Determine the [X, Y] coordinate at the center of the cell enclosing the given text.  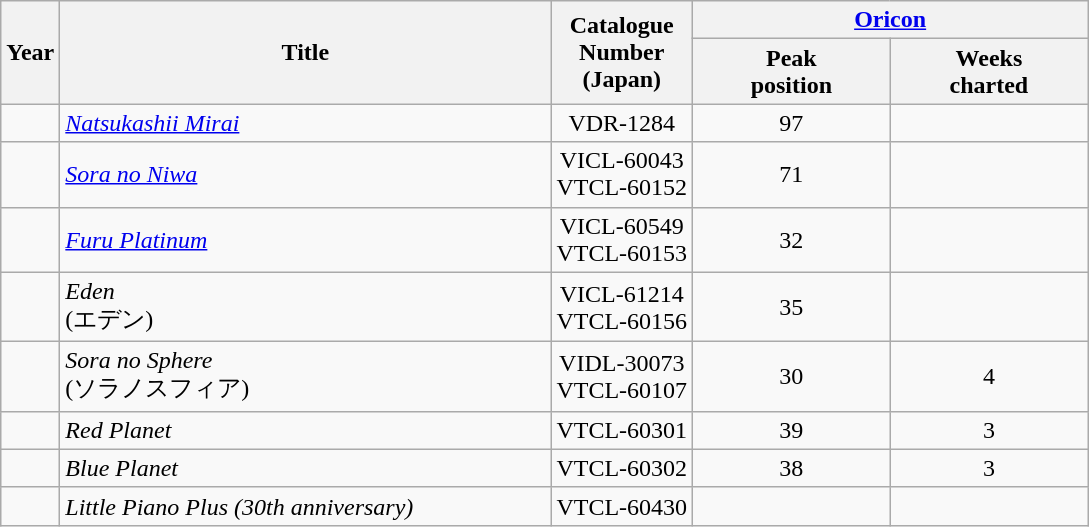
Peakposition [792, 72]
Year [30, 52]
Weeks charted [989, 72]
Natsukashii Mirai [306, 123]
4 [989, 377]
38 [792, 468]
VIDL-30073VTCL-60107 [622, 377]
VICL-60549VTCL-60153 [622, 240]
35 [792, 307]
VDR-1284 [622, 123]
VTCL-60302 [622, 468]
VICL-60043VTCL-60152 [622, 174]
Title [306, 52]
Blue Planet [306, 468]
Eden(エデン) [306, 307]
97 [792, 123]
VTCL-60430 [622, 506]
Catalogue Number (Japan) [622, 52]
30 [792, 377]
Furu Platinum [306, 240]
Sora no Niwa [306, 174]
71 [792, 174]
Little Piano Plus (30th anniversary) [306, 506]
Red Planet [306, 430]
VTCL-60301 [622, 430]
VICL-61214VTCL-60156 [622, 307]
39 [792, 430]
Oricon [890, 20]
Sora no Sphere(ソラノスフィア) [306, 377]
32 [792, 240]
